Find where the given text appears and provide that cell's center as [x, y] coordinate. 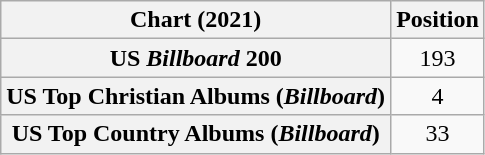
4 [438, 96]
Chart (2021) [196, 20]
US Top Country Albums (Billboard) [196, 134]
33 [438, 134]
193 [438, 58]
US Top Christian Albums (Billboard) [196, 96]
US Billboard 200 [196, 58]
Position [438, 20]
